Detect which cell encompasses the target text, then output its [X, Y] center coordinate. 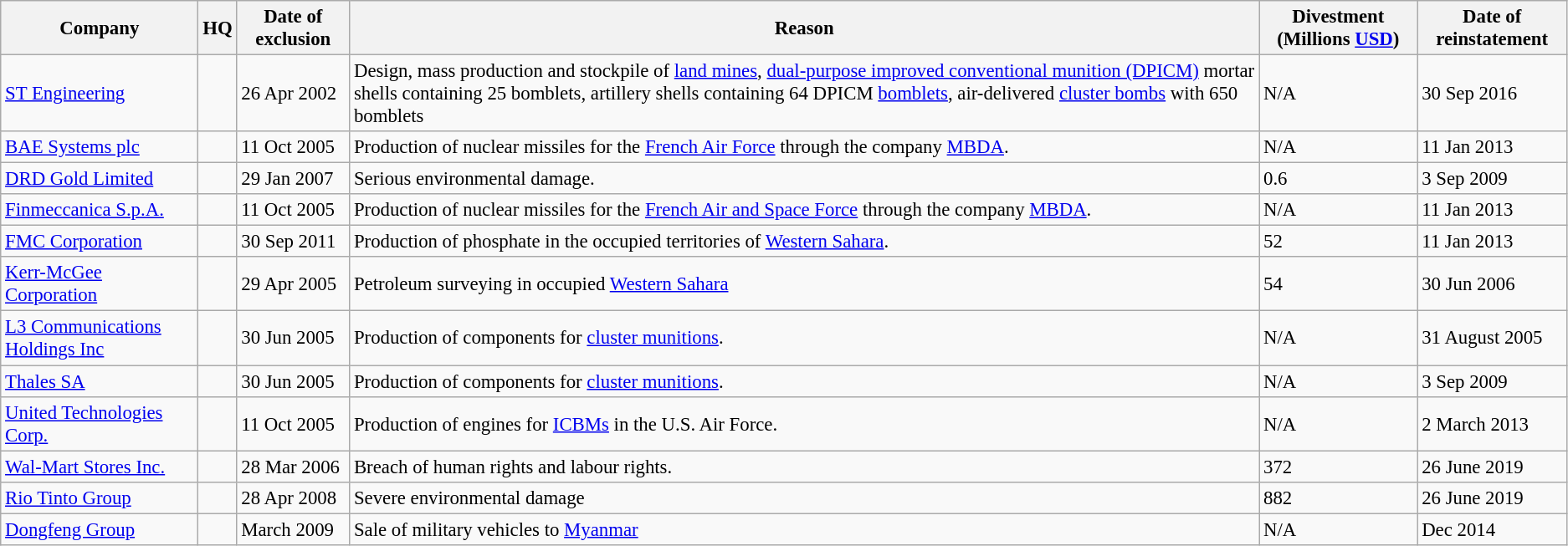
Dec 2014 [1493, 529]
ST Engineering [100, 94]
Sale of military vehicles to Myanmar [805, 529]
Production of phosphate in the occupied territories of Western Sahara. [805, 242]
Thales SA [100, 381]
Serious environmental damage. [805, 179]
DRD Gold Limited [100, 179]
BAE Systems plc [100, 147]
26 Apr 2002 [293, 94]
30 Sep 2011 [293, 242]
Breach of human rights and labour rights. [805, 467]
28 Apr 2008 [293, 498]
HQ [218, 28]
Kerr-McGee Corporation [100, 284]
March 2009 [293, 529]
Divestment (Millions USD) [1339, 28]
L3 Communications Holdings Inc [100, 338]
54 [1339, 284]
0.6 [1339, 179]
Severe environmental damage [805, 498]
Production of nuclear missiles for the French Air Force through the company MBDA. [805, 147]
Company [100, 28]
Dongfeng Group [100, 529]
2 March 2013 [1493, 423]
Date of exclusion [293, 28]
United Technologies Corp. [100, 423]
31 August 2005 [1493, 338]
Finmeccanica S.p.A. [100, 210]
Rio Tinto Group [100, 498]
30 Sep 2016 [1493, 94]
FMC Corporation [100, 242]
Production of engines for ICBMs in the U.S. Air Force. [805, 423]
Wal-Mart Stores Inc. [100, 467]
Reason [805, 28]
882 [1339, 498]
372 [1339, 467]
29 Jan 2007 [293, 179]
Production of nuclear missiles for the French Air and Space Force through the company MBDA. [805, 210]
Date of reinstatement [1493, 28]
30 Jun 2006 [1493, 284]
Petroleum surveying in occupied Western Sahara [805, 284]
29 Apr 2005 [293, 284]
28 Mar 2006 [293, 467]
52 [1339, 242]
